Pinpoint the cell where the given text exists, returning its (x, y) midpoint coordinate. 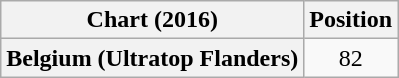
Chart (2016) (152, 20)
Position (351, 20)
Belgium (Ultratop Flanders) (152, 58)
82 (351, 58)
